Find where the given text appears and provide that cell's center as (X, Y) coordinate. 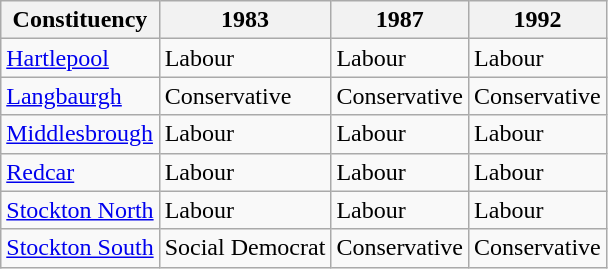
Social Democrat (245, 248)
Langbaurgh (80, 96)
Stockton South (80, 248)
Hartlepool (80, 58)
1992 (538, 20)
1987 (400, 20)
Middlesbrough (80, 134)
Redcar (80, 172)
Constituency (80, 20)
Stockton North (80, 210)
1983 (245, 20)
